Pinpoint the cell where the given text exists, returning its (X, Y) midpoint coordinate. 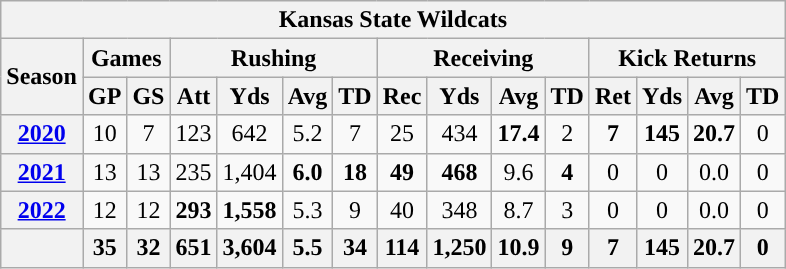
Receiving (483, 58)
2021 (42, 172)
GP (104, 96)
40 (402, 210)
25 (402, 134)
17.4 (518, 134)
1,404 (250, 172)
Att (194, 96)
8.7 (518, 210)
293 (194, 210)
5.2 (308, 134)
2020 (42, 134)
34 (355, 248)
35 (104, 248)
Ret (612, 96)
Season (42, 77)
5.5 (308, 248)
9.6 (518, 172)
10 (104, 134)
1,250 (460, 248)
Rushing (274, 58)
5.3 (308, 210)
2022 (42, 210)
468 (460, 172)
1,558 (250, 210)
GS (148, 96)
3 (567, 210)
642 (250, 134)
Games (126, 58)
Rec (402, 96)
434 (460, 134)
651 (194, 248)
3,604 (250, 248)
348 (460, 210)
114 (402, 248)
18 (355, 172)
10.9 (518, 248)
49 (402, 172)
Kick Returns (687, 58)
235 (194, 172)
123 (194, 134)
32 (148, 248)
6.0 (308, 172)
4 (567, 172)
2 (567, 134)
Kansas State Wildcats (393, 20)
